Return (X, Y) of the center of cell containing provided text 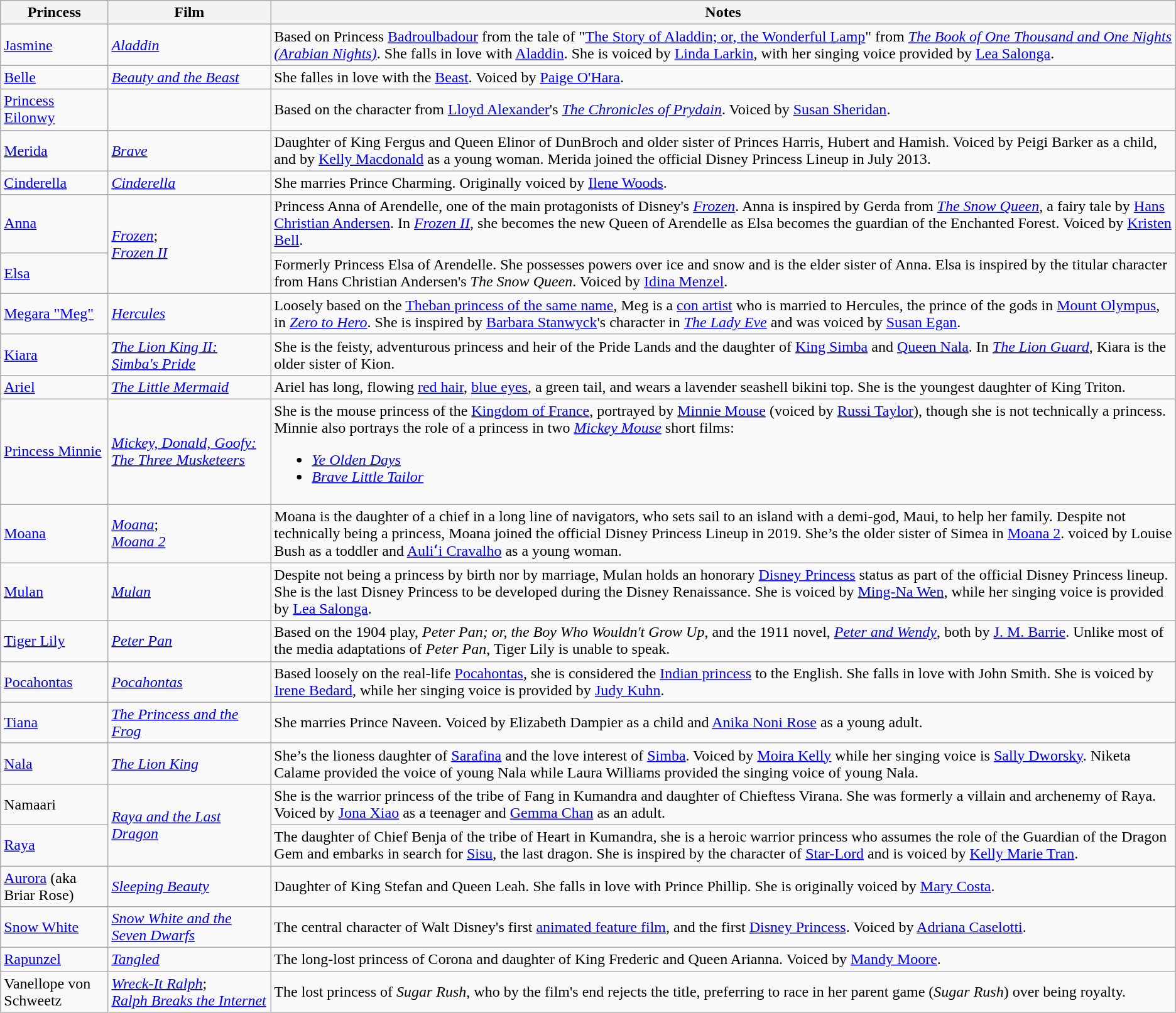
Kiara (54, 354)
Ariel has long, flowing red hair, blue eyes, a green tail, and wears a lavender seashell bikini top. She is the youngest daughter of King Triton. (723, 387)
Ariel (54, 387)
The central character of Walt Disney's first animated feature film, and the first Disney Princess. Voiced by Adriana Caselotti. (723, 927)
Princess Eilonwy (54, 109)
Moana (54, 533)
Anna (54, 224)
Vanellope von Schweetz (54, 992)
Based on the character from Lloyd Alexander's The Chronicles of Prydain. Voiced by Susan Sheridan. (723, 109)
Raya and the Last Dragon (190, 825)
Merida (54, 151)
Wreck-It Ralph; Ralph Breaks the Internet (190, 992)
Aladdin (190, 45)
Princess Minnie (54, 451)
Tangled (190, 960)
Raya (54, 845)
Elsa (54, 273)
Nala (54, 764)
Film (190, 13)
Princess (54, 13)
The Little Mermaid (190, 387)
Moana; Moana 2 (190, 533)
The lost princess of Sugar Rush, who by the film's end rejects the title, preferring to race in her parent game (Sugar Rush) over being royalty. (723, 992)
The Princess and the Frog (190, 722)
Mickey, Donald, Goofy: The Three Musketeers (190, 451)
Beauty and the Beast (190, 77)
The Lion King (190, 764)
Belle (54, 77)
Tiana (54, 722)
Daughter of King Stefan and Queen Leah. She falls in love with Prince Phillip. She is originally voiced by Mary Costa. (723, 886)
She marries Prince Charming. Originally voiced by Ilene Woods. (723, 183)
Megara "Meg" (54, 314)
She marries Prince Naveen. Voiced by Elizabeth Dampier as a child and Anika Noni Rose as a young adult. (723, 722)
Brave (190, 151)
Snow White and the Seven Dwarfs (190, 927)
Hercules (190, 314)
Aurora (aka Briar Rose) (54, 886)
Jasmine (54, 45)
She falles in love with the Beast. Voiced by Paige O'Hara. (723, 77)
The long-lost princess of Corona and daughter of King Frederic and Queen Arianna. Voiced by Mandy Moore. (723, 960)
Peter Pan (190, 641)
Tiger Lily (54, 641)
Sleeping Beauty (190, 886)
Rapunzel (54, 960)
Namaari (54, 804)
Frozen; Frozen II (190, 244)
Notes (723, 13)
Snow White (54, 927)
The Lion King II: Simba's Pride (190, 354)
